Return the (x, y) coordinate for the center point of the cell that contains the specified text.  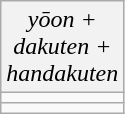
yōon +dakuten +handakuten (62, 47)
